Scan for the cell matching the given text and deliver its [X, Y] coordinate at center. 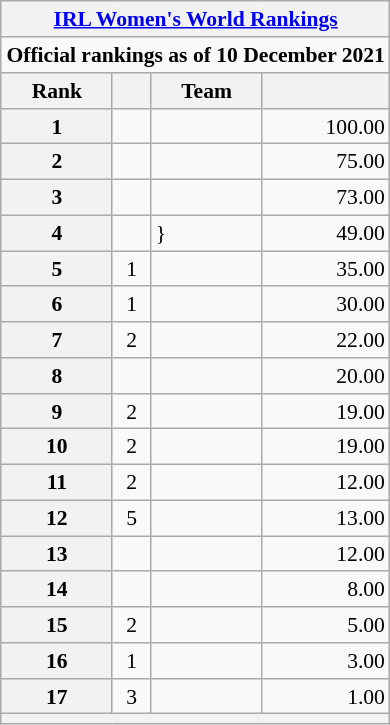
9 [56, 411]
5.00 [326, 625]
1.00 [326, 696]
10 [56, 447]
75.00 [326, 162]
17 [56, 696]
15 [56, 625]
49.00 [326, 233]
22.00 [326, 340]
12 [56, 518]
} [207, 233]
7 [56, 340]
11 [56, 482]
73.00 [326, 197]
8.00 [326, 589]
3.00 [326, 661]
4 [56, 233]
6 [56, 304]
13.00 [326, 518]
35.00 [326, 269]
Official rankings as of 10 December 2021 [196, 55]
13 [56, 554]
16 [56, 661]
Rank [56, 91]
100.00 [326, 126]
Team [207, 91]
30.00 [326, 304]
IRL Women's World Rankings [196, 19]
8 [56, 376]
14 [56, 589]
20.00 [326, 376]
